From the cell containing the given text, extract its center point as (X, Y) coordinate. 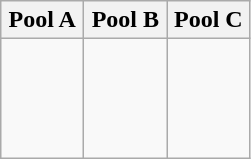
Pool A (42, 20)
Pool C (208, 20)
Pool B (126, 20)
